Extract the [x, y] coordinate from the center of the cell holding the provided text.  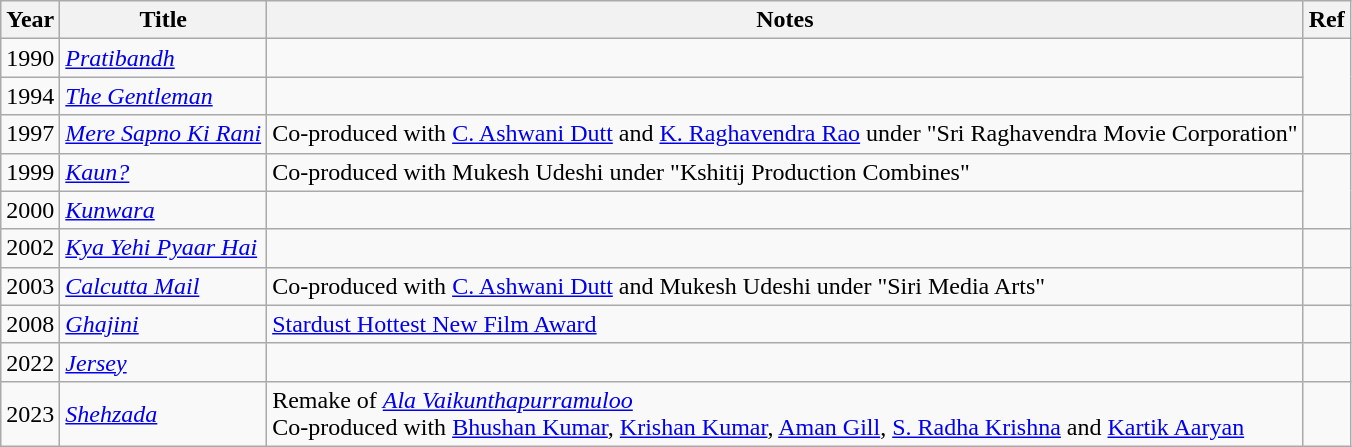
Jersey [164, 362]
Pratibandh [164, 58]
Kya Yehi Pyaar Hai [164, 248]
2008 [30, 324]
2023 [30, 414]
Ghajini [164, 324]
1999 [30, 172]
2002 [30, 248]
2022 [30, 362]
Year [30, 20]
Stardust Hottest New Film Award [785, 324]
Ref [1326, 20]
Remake of Ala VaikunthapurramulooCo-produced with Bhushan Kumar, Krishan Kumar, Aman Gill, S. Radha Krishna and Kartik Aaryan [785, 414]
The Gentleman [164, 96]
2000 [30, 210]
Title [164, 20]
1997 [30, 134]
Shehzada [164, 414]
2003 [30, 286]
1990 [30, 58]
Co-produced with Mukesh Udeshi under "Kshitij Production Combines" [785, 172]
Notes [785, 20]
Calcutta Mail [164, 286]
Kunwara [164, 210]
Kaun? [164, 172]
1994 [30, 96]
Mere Sapno Ki Rani [164, 134]
Co-produced with C. Ashwani Dutt and Mukesh Udeshi under "Siri Media Arts" [785, 286]
Co-produced with C. Ashwani Dutt and K. Raghavendra Rao under "Sri Raghavendra Movie Corporation" [785, 134]
